Provide the [x, y] coordinate of the cell's center where the given text is located.  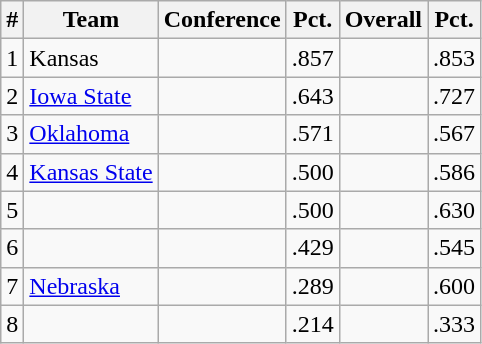
.853 [454, 58]
.586 [454, 172]
.727 [454, 96]
.857 [312, 58]
8 [12, 324]
# [12, 20]
Overall [383, 20]
.600 [454, 286]
.545 [454, 248]
.567 [454, 134]
.571 [312, 134]
.630 [454, 210]
7 [12, 286]
.643 [312, 96]
Oklahoma [91, 134]
2 [12, 96]
.429 [312, 248]
.333 [454, 324]
Nebraska [91, 286]
Iowa State [91, 96]
5 [12, 210]
Conference [222, 20]
6 [12, 248]
1 [12, 58]
Kansas State [91, 172]
Kansas [91, 58]
3 [12, 134]
.214 [312, 324]
4 [12, 172]
.289 [312, 286]
Team [91, 20]
